Capture the cell that displays the provided text and extract its [x, y] central coordinate. 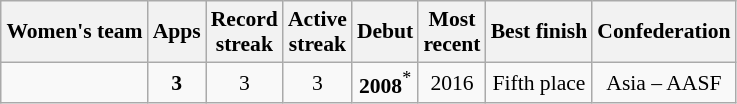
Debut [386, 32]
Asia – AASF [664, 82]
2016 [452, 82]
Confederation [664, 32]
Mostrecent [452, 32]
Recordstreak [244, 32]
Best finish [540, 32]
Fifth place [540, 82]
Activestreak [318, 32]
Apps [177, 32]
2008* [386, 82]
Women's team [74, 32]
